Scan for the cell matching the given text and deliver its [X, Y] coordinate at center. 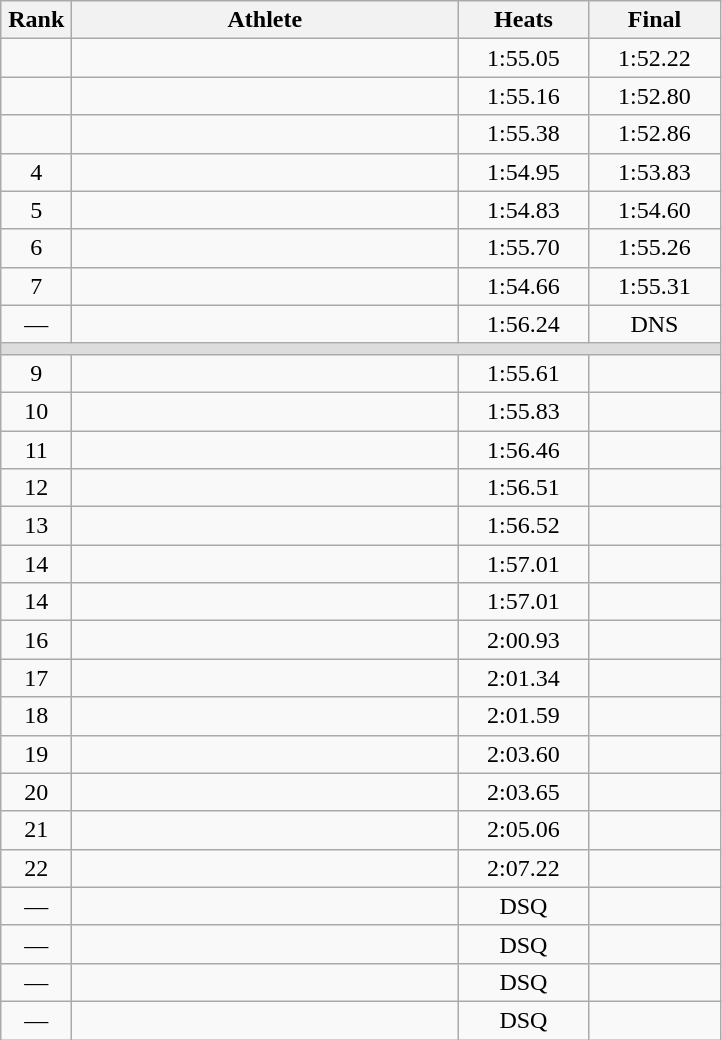
11 [36, 449]
12 [36, 488]
7 [36, 286]
2:01.34 [524, 678]
1:54.66 [524, 286]
Rank [36, 20]
DNS [654, 324]
1:56.24 [524, 324]
1:55.26 [654, 248]
Heats [524, 20]
Athlete [265, 20]
1:55.05 [524, 58]
2:05.06 [524, 830]
1:55.38 [524, 134]
Final [654, 20]
1:56.46 [524, 449]
20 [36, 792]
10 [36, 411]
1:55.61 [524, 373]
2:07.22 [524, 868]
1:55.16 [524, 96]
18 [36, 716]
1:56.51 [524, 488]
6 [36, 248]
1:56.52 [524, 526]
1:55.83 [524, 411]
17 [36, 678]
22 [36, 868]
2:01.59 [524, 716]
1:52.80 [654, 96]
1:54.60 [654, 210]
5 [36, 210]
1:54.83 [524, 210]
1:52.86 [654, 134]
2:03.65 [524, 792]
4 [36, 172]
2:03.60 [524, 754]
21 [36, 830]
1:53.83 [654, 172]
1:55.31 [654, 286]
1:52.22 [654, 58]
13 [36, 526]
1:55.70 [524, 248]
16 [36, 640]
2:00.93 [524, 640]
19 [36, 754]
9 [36, 373]
1:54.95 [524, 172]
